Detect which cell encompasses the target text, then output its (x, y) center coordinate. 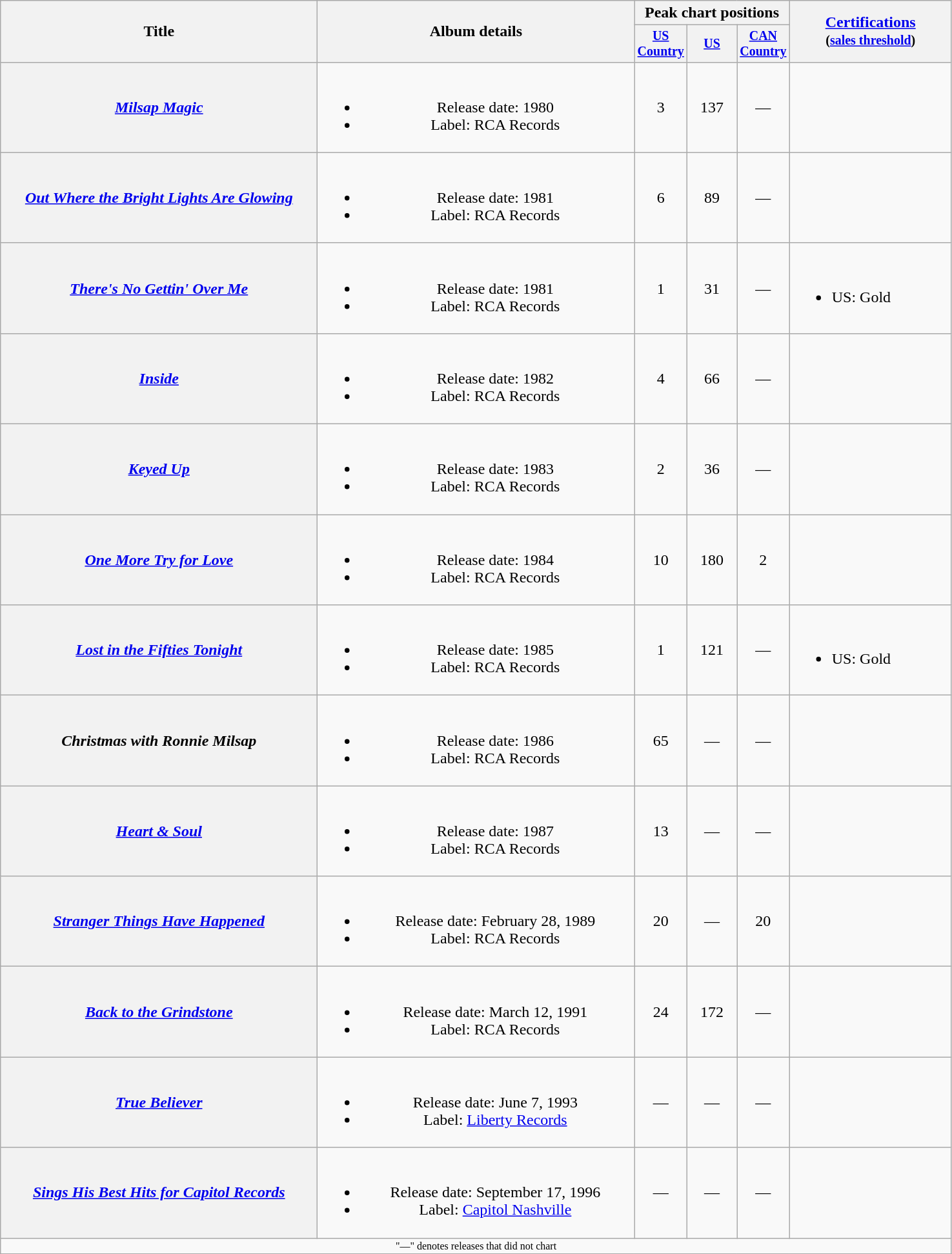
Album details (476, 32)
Peak chart positions (712, 13)
Lost in the Fifties Tonight (159, 650)
Release date: March 12, 1991Label: RCA Records (476, 1012)
4 (661, 378)
Release date: June 7, 1993Label: Liberty Records (476, 1102)
Release date: February 28, 1989Label: RCA Records (476, 921)
Release date: 1984Label: RCA Records (476, 560)
US (713, 44)
US Country (661, 44)
13 (661, 831)
89 (713, 198)
3 (661, 107)
One More Try for Love (159, 560)
There's No Gettin' Over Me (159, 288)
CAN Country (764, 44)
Keyed Up (159, 469)
True Believer (159, 1102)
Back to the Grindstone (159, 1012)
Out Where the Bright Lights Are Glowing (159, 198)
Heart & Soul (159, 831)
Sings His Best Hits for Capitol Records (159, 1193)
6 (661, 198)
Milsap Magic (159, 107)
Release date: 1985Label: RCA Records (476, 650)
66 (713, 378)
Release date: 1986Label: RCA Records (476, 741)
36 (713, 469)
"—" denotes releases that did not chart (476, 1246)
172 (713, 1012)
10 (661, 560)
121 (713, 650)
Release date: 1987Label: RCA Records (476, 831)
24 (661, 1012)
Release date: 1980Label: RCA Records (476, 107)
65 (661, 741)
137 (713, 107)
Christmas with Ronnie Milsap (159, 741)
Title (159, 32)
Stranger Things Have Happened (159, 921)
31 (713, 288)
Release date: September 17, 1996Label: Capitol Nashville (476, 1193)
Inside (159, 378)
Release date: 1983Label: RCA Records (476, 469)
180 (713, 560)
Release date: 1982Label: RCA Records (476, 378)
Certifications(sales threshold) (870, 32)
